For the text-containing cell, return its midpoint in (X, Y) coordinate format. 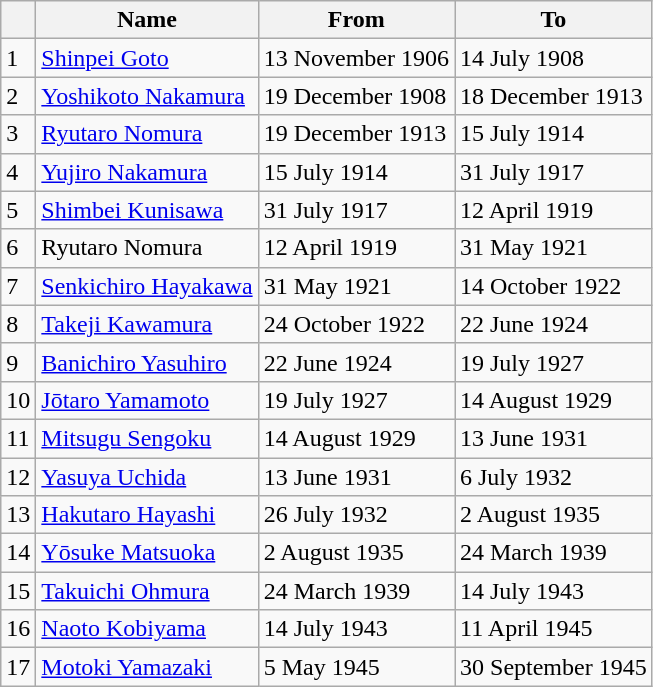
19 December 1913 (356, 134)
26 July 1932 (356, 515)
6 July 1932 (553, 477)
Yujiro Nakamura (147, 172)
11 April 1945 (553, 629)
Yoshikoto Nakamura (147, 96)
Hakutaro Hayashi (147, 515)
6 (18, 248)
From (356, 20)
13 (18, 515)
Takeji Kawamura (147, 324)
5 (18, 210)
19 December 1908 (356, 96)
1 (18, 58)
Jōtaro Yamamoto (147, 400)
Yasuya Uchida (147, 477)
16 (18, 629)
Takuichi Ohmura (147, 591)
14 July 1908 (553, 58)
24 October 1922 (356, 324)
15 (18, 591)
Motoki Yamazaki (147, 667)
11 (18, 438)
Name (147, 20)
10 (18, 400)
3 (18, 134)
Banichiro Yasuhiro (147, 362)
Naoto Kobiyama (147, 629)
12 (18, 477)
17 (18, 667)
Senkichiro Hayakawa (147, 286)
2 (18, 96)
Yōsuke Matsuoka (147, 553)
13 November 1906 (356, 58)
Shinpei Goto (147, 58)
4 (18, 172)
14 (18, 553)
9 (18, 362)
To (553, 20)
8 (18, 324)
14 October 1922 (553, 286)
5 May 1945 (356, 667)
7 (18, 286)
Shimbei Kunisawa (147, 210)
Mitsugu Sengoku (147, 438)
30 September 1945 (553, 667)
18 December 1913 (553, 96)
